Provide the [x, y] coordinate of the cell's center where the given text is located.  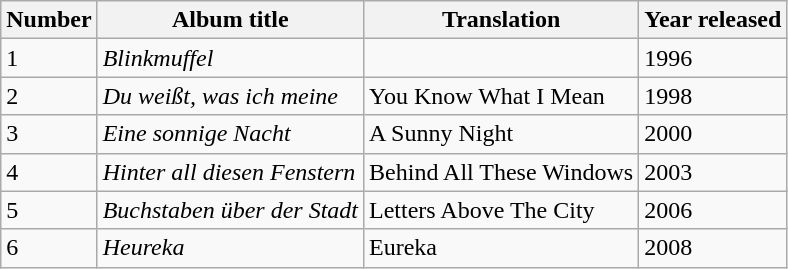
Eine sonnige Nacht [230, 134]
6 [49, 248]
Heureka [230, 248]
2000 [713, 134]
Letters Above The City [502, 210]
A Sunny Night [502, 134]
Year released [713, 20]
2008 [713, 248]
Behind All These Windows [502, 172]
2003 [713, 172]
Du weißt, was ich meine [230, 96]
3 [49, 134]
2006 [713, 210]
Album title [230, 20]
Number [49, 20]
You Know What I Mean [502, 96]
Translation [502, 20]
Buchstaben über der Stadt [230, 210]
4 [49, 172]
2 [49, 96]
Hinter all diesen Fenstern [230, 172]
1996 [713, 58]
Blinkmuffel [230, 58]
1998 [713, 96]
1 [49, 58]
Eureka [502, 248]
5 [49, 210]
